Return (x, y) of the center of cell containing provided text 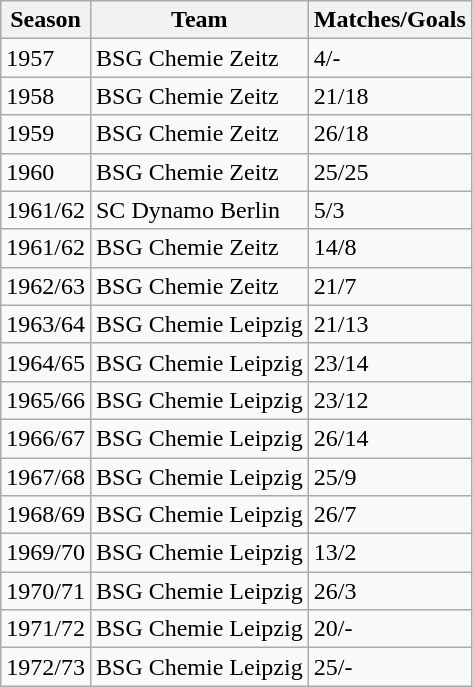
13/2 (390, 553)
1957 (46, 58)
21/13 (390, 324)
21/18 (390, 96)
1972/73 (46, 667)
1959 (46, 134)
25/9 (390, 477)
26/7 (390, 515)
4/- (390, 58)
20/- (390, 629)
1958 (46, 96)
SC Dynamo Berlin (199, 210)
26/3 (390, 591)
23/14 (390, 362)
Team (199, 20)
1966/67 (46, 438)
1960 (46, 172)
23/12 (390, 400)
26/18 (390, 134)
1968/69 (46, 515)
Matches/Goals (390, 20)
21/7 (390, 286)
25/- (390, 667)
1967/68 (46, 477)
26/14 (390, 438)
1964/65 (46, 362)
Season (46, 20)
5/3 (390, 210)
1970/71 (46, 591)
14/8 (390, 248)
1962/63 (46, 286)
1971/72 (46, 629)
1965/66 (46, 400)
25/25 (390, 172)
1963/64 (46, 324)
1969/70 (46, 553)
